Return [x, y] of the center of cell containing provided text 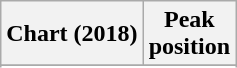
Chart (2018) [72, 34]
Peak position [189, 34]
